Detect which cell encompasses the target text, then output its [X, Y] center coordinate. 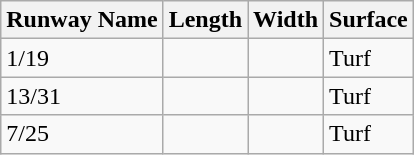
Runway Name [82, 20]
13/31 [82, 96]
Surface [369, 20]
Length [205, 20]
1/19 [82, 58]
Width [286, 20]
7/25 [82, 134]
